Locate the cell with the specified text and output its (X, Y) center coordinate. 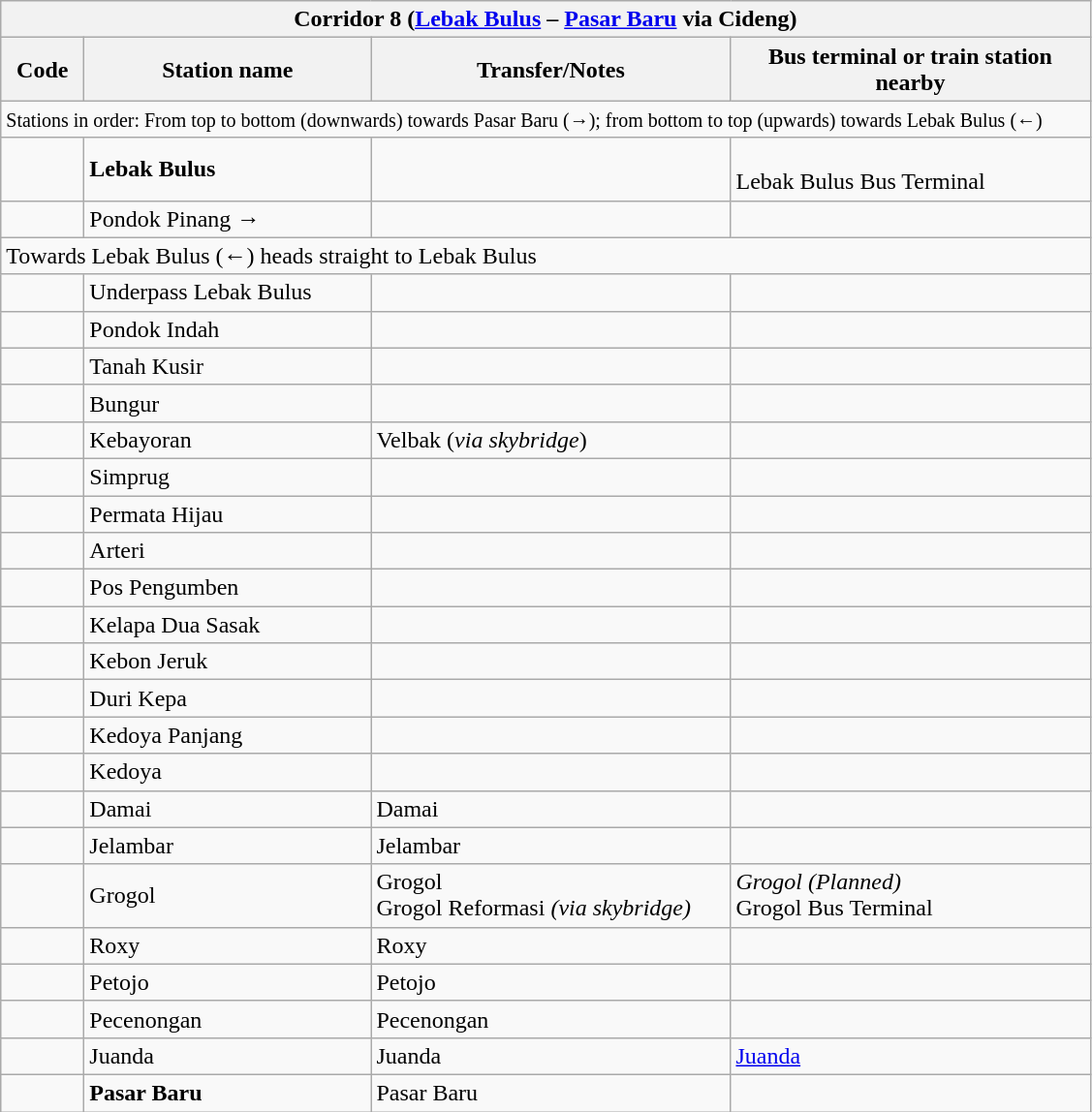
Towards Lebak Bulus (←) heads straight to Lebak Bulus (546, 256)
Grogol (Planned) Grogol Bus Terminal (911, 895)
Tanah Kusir (228, 366)
Grogol Grogol Reformasi (via skybridge) (550, 895)
Pos Pengumben (228, 588)
Kedoya (228, 772)
Kelapa Dua Sasak (228, 625)
Stations in order: From top to bottom (downwards) towards Pasar Baru (→); from bottom to top (upwards) towards Lebak Bulus (←) (546, 119)
Underpass Lebak Bulus (228, 293)
Kedoya Panjang (228, 735)
Corridor 8 (Lebak Bulus – Pasar Baru via Cideng) (546, 19)
Pondok Pinang → (228, 219)
Transfer/Notes (550, 70)
Grogol (228, 895)
Pondok Indah (228, 329)
Lebak Bulus Bus Terminal (911, 169)
Velbak (via skybridge) (550, 440)
Kebayoran (228, 440)
Arteri (228, 551)
Kebon Jeruk (228, 662)
Permata Hijau (228, 514)
Simprug (228, 477)
Bungur (228, 403)
Code (43, 70)
Lebak Bulus (228, 169)
Bus terminal or train station nearby (911, 70)
Duri Kepa (228, 698)
Station name (228, 70)
